From the cell containing the given text, extract its center point as [x, y] coordinate. 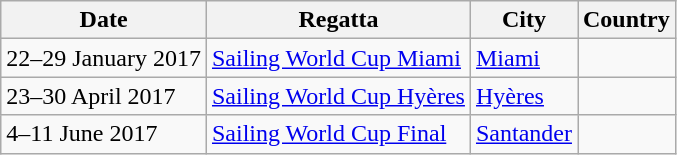
Sailing World Cup Hyères [338, 96]
Date [104, 20]
23–30 April 2017 [104, 96]
City [524, 20]
Regatta [338, 20]
Sailing World Cup Miami [338, 58]
Santander [524, 134]
Country [627, 20]
Hyères [524, 96]
Sailing World Cup Final [338, 134]
Miami [524, 58]
22–29 January 2017 [104, 58]
4–11 June 2017 [104, 134]
